Provide the (X, Y) coordinate of the cell's center where the given text is located.  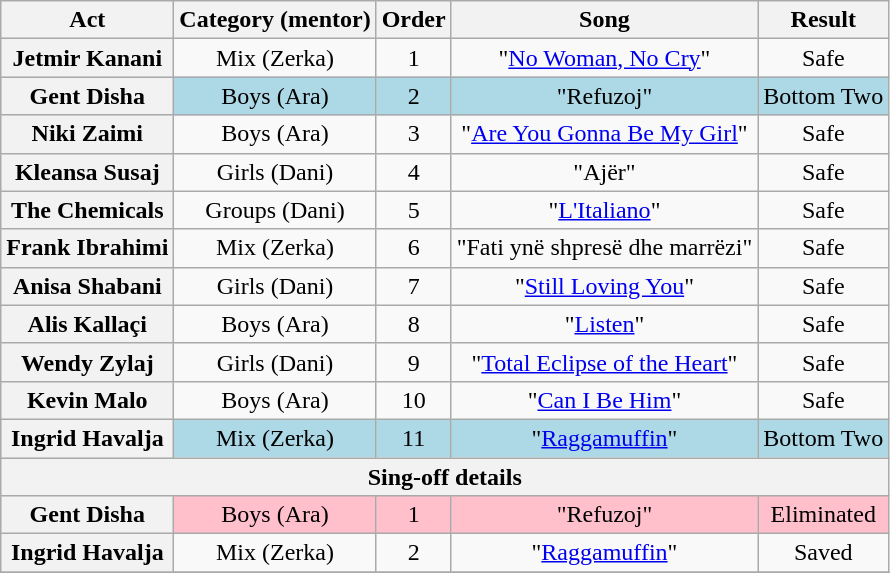
10 (414, 400)
4 (414, 172)
"Listen" (604, 324)
Anisa Shabani (88, 286)
Kleansa Susaj (88, 172)
"Ajër" (604, 172)
"Are You Gonna Be My Girl" (604, 134)
Category (mentor) (275, 20)
9 (414, 362)
Jetmir Kanani (88, 58)
3 (414, 134)
"Still Loving You" (604, 286)
Eliminated (824, 515)
"Fati ynë shpresë dhe marrëzi" (604, 248)
"L'Italiano" (604, 210)
Alis Kallaçi (88, 324)
7 (414, 286)
Frank Ibrahimi (88, 248)
Order (414, 20)
Song (604, 20)
"No Woman, No Cry" (604, 58)
Saved (824, 553)
Sing-off details (445, 477)
"Total Eclipse of the Heart" (604, 362)
Act (88, 20)
Kevin Malo (88, 400)
"Can I Be Him" (604, 400)
The Chemicals (88, 210)
Groups (Dani) (275, 210)
6 (414, 248)
Niki Zaimi (88, 134)
5 (414, 210)
8 (414, 324)
11 (414, 438)
Wendy Zylaj (88, 362)
Result (824, 20)
